Identify which cell holds the provided text, then report its [X, Y] central coordinate. 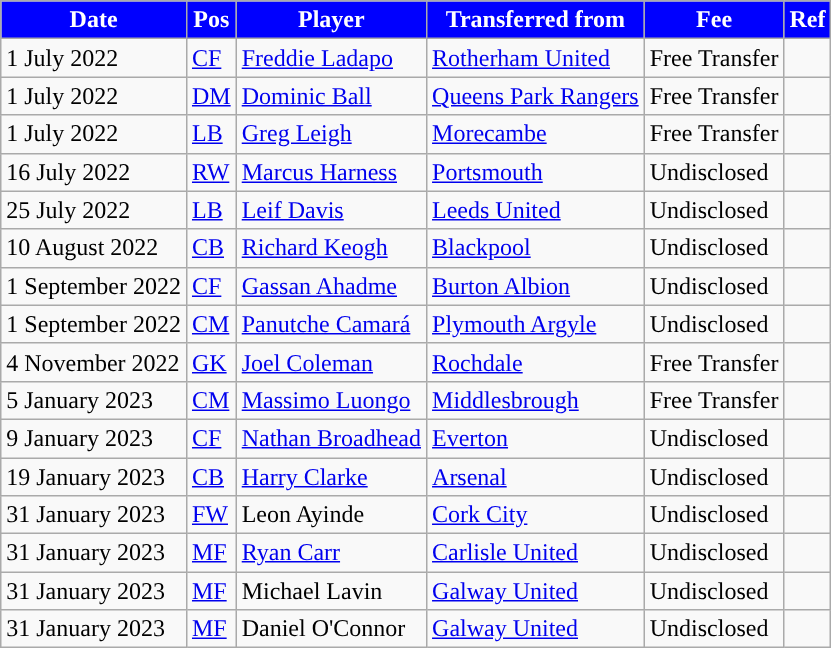
Harry Clarke [331, 477]
GK [211, 362]
Greg Leigh [331, 134]
Queens Park Rangers [536, 96]
Player [331, 20]
Carlisle United [536, 553]
Morecambe [536, 134]
Everton [536, 438]
Daniel O'Connor [331, 629]
Richard Keogh [331, 248]
25 July 2022 [94, 210]
Michael Lavin [331, 591]
Date [94, 20]
Joel Coleman [331, 362]
5 January 2023 [94, 400]
Ryan Carr [331, 553]
Fee [714, 20]
Dominic Ball [331, 96]
Pos [211, 20]
Blackpool [536, 248]
Plymouth Argyle [536, 324]
DM [211, 96]
Marcus Harness [331, 172]
RW [211, 172]
4 November 2022 [94, 362]
16 July 2022 [94, 172]
Massimo Luongo [331, 400]
Freddie Ladapo [331, 58]
Rochdale [536, 362]
Leon Ayinde [331, 515]
Rotherham United [536, 58]
Leeds United [536, 210]
Leif Davis [331, 210]
19 January 2023 [94, 477]
Burton Albion [536, 286]
10 August 2022 [94, 248]
Cork City [536, 515]
FW [211, 515]
Panutche Camará [331, 324]
Middlesbrough [536, 400]
Nathan Broadhead [331, 438]
9 January 2023 [94, 438]
Arsenal [536, 477]
Ref [808, 20]
Gassan Ahadme [331, 286]
Transferred from [536, 20]
Portsmouth [536, 172]
